Scan for the cell matching the given text and deliver its [x, y] coordinate at center. 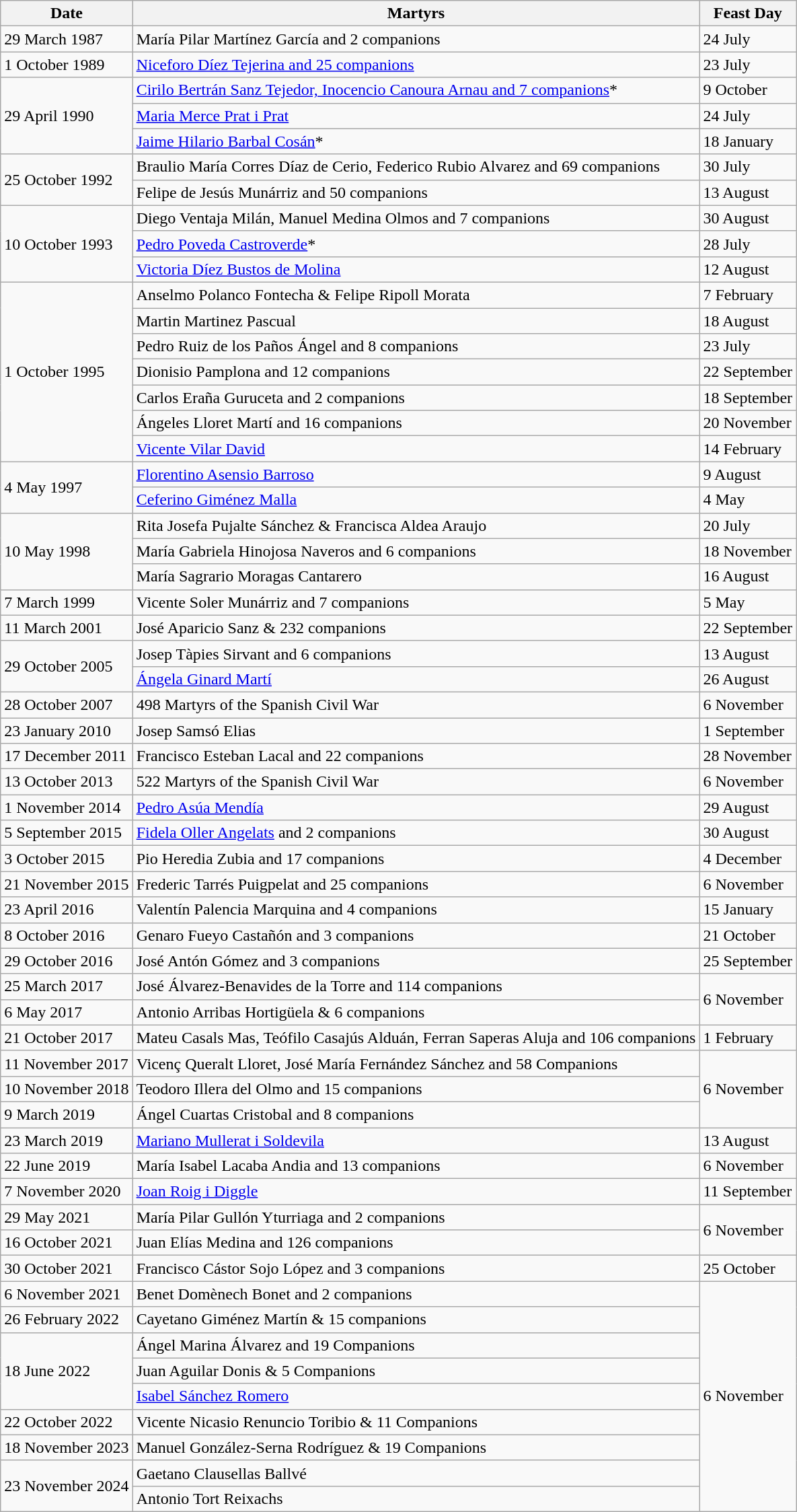
21 October 2017 [67, 1038]
Feast Day [748, 13]
26 February 2022 [67, 1320]
29 October 2005 [67, 666]
Pedro Poveda Castroverde* [416, 244]
29 August [748, 807]
6 November 2021 [67, 1294]
13 October 2013 [67, 782]
15 January [748, 910]
29 May 2021 [67, 1217]
14 February [748, 449]
1 October 1995 [67, 371]
Maria Merce Prat i Prat [416, 116]
Isabel Sánchez Romero [416, 1396]
16 October 2021 [67, 1243]
23 November 2024 [67, 1486]
18 November 2023 [67, 1447]
29 October 2016 [67, 961]
18 August [748, 321]
17 December 2011 [67, 756]
11 September [748, 1192]
Juan Aguilar Donis & 5 Companions [416, 1371]
29 April 1990 [67, 116]
Ángela Ginard Martí [416, 679]
Florentino Asensio Barroso [416, 474]
4 December [748, 859]
9 August [748, 474]
José Antón Gómez and 3 companions [416, 961]
7 February [748, 295]
Cirilo Bertrán Sanz Tejedor, Inocencio Canoura Arnau and 7 companions* [416, 90]
5 September 2015 [67, 833]
María Sagrario Moragas Cantarero [416, 577]
José Álvarez-Benavides de la Torre and 114 companions [416, 986]
8 October 2016 [67, 935]
16 August [748, 577]
José Aparicio Sanz & 232 companions [416, 628]
Felipe de Jesús Munárriz and 50 companions [416, 192]
Francisco Esteban Lacal and 22 companions [416, 756]
29 March 1987 [67, 39]
Fidela Oller Angelats and 2 companions [416, 833]
28 July [748, 244]
20 July [748, 526]
Mariano Mullerat i Soldevila [416, 1141]
Braulio María Corres Díaz de Cerio, Federico Rubio Alvarez and 69 companions [416, 167]
Manuel González-Serna Rodríguez & 19 Companions [416, 1447]
Rita Josefa Pujalte Sánchez & Francisca Aldea Araujo [416, 526]
28 October 2007 [67, 705]
Josep Tàpies Sirvant and 6 companions [416, 653]
22 October 2022 [67, 1422]
Francisco Cástor Sojo López and 3 companions [416, 1268]
Antonio Tort Reixachs [416, 1499]
1 September [748, 730]
4 May 1997 [67, 487]
12 August [748, 269]
23 January 2010 [67, 730]
7 March 1999 [67, 602]
1 October 1989 [67, 65]
Niceforo Díez Tejerina and 25 companions [416, 65]
1 February [748, 1038]
Gaetano Clausellas Ballvé [416, 1473]
25 October 1992 [67, 180]
5 May [748, 602]
21 October [748, 935]
9 March 2019 [67, 1114]
10 May 1998 [67, 551]
María Pilar Martínez García and 2 companions [416, 39]
9 October [748, 90]
522 Martyrs of the Spanish Civil War [416, 782]
Antonio Arribas Hortigüela & 6 companions [416, 1012]
22 June 2019 [67, 1166]
Pio Heredia Zubia and 17 companions [416, 859]
498 Martyrs of the Spanish Civil War [416, 705]
Joan Roig i Diggle [416, 1192]
11 November 2017 [67, 1063]
María Gabriela Hinojosa Naveros and 6 companions [416, 551]
Valentín Palencia Marquina and 4 companions [416, 910]
18 January [748, 141]
Josep Samsó Elias [416, 730]
7 November 2020 [67, 1192]
4 May [748, 500]
Teodoro Illera del Olmo and 15 companions [416, 1089]
23 April 2016 [67, 910]
Martin Martinez Pascual [416, 321]
28 November [748, 756]
26 August [748, 679]
11 March 2001 [67, 628]
18 September [748, 398]
6 May 2017 [67, 1012]
20 November [748, 423]
30 October 2021 [67, 1268]
25 September [748, 961]
25 March 2017 [67, 986]
Frederic Tarrés Puigpelat and 25 companions [416, 884]
3 October 2015 [67, 859]
Mateu Casals Mas, Teófilo Casajús Alduán, Ferran Saperas Aluja and 106 companions [416, 1038]
25 October [748, 1268]
Juan Elías Medina and 126 companions [416, 1243]
18 June 2022 [67, 1371]
Jaime Hilario Barbal Cosán* [416, 141]
23 March 2019 [67, 1141]
1 November 2014 [67, 807]
Vicenç Queralt Lloret, José María Fernández Sánchez and 58 Companions [416, 1063]
Ángel Cuartas Cristobal and 8 companions [416, 1114]
Vicente Soler Munárriz and 7 companions [416, 602]
Victoria Díez Bustos de Molina [416, 269]
Anselmo Polanco Fontecha & Felipe Ripoll Morata [416, 295]
10 October 1993 [67, 244]
Pedro Asúa Mendía [416, 807]
Ceferino Giménez Malla [416, 500]
Cayetano Giménez Martín & 15 companions [416, 1320]
Date [67, 13]
Pedro Ruiz de los Paños Ángel and 8 companions [416, 347]
Diego Ventaja Milán, Manuel Medina Olmos and 7 companions [416, 218]
Dionisio Pamplona and 12 companions [416, 372]
Vicente Vilar David [416, 449]
30 July [748, 167]
Ángeles Lloret Martí and 16 companions [416, 423]
Ángel Marina Álvarez and 19 Companions [416, 1345]
Vicente Nicasio Renuncio Toribio & 11 Companions [416, 1422]
10 November 2018 [67, 1089]
21 November 2015 [67, 884]
Martyrs [416, 13]
María Isabel Lacaba Andia and 13 companions [416, 1166]
Genaro Fueyo Castañón and 3 companions [416, 935]
18 November [748, 551]
Carlos Eraña Guruceta and 2 companions [416, 398]
Benet Domènech Bonet and 2 companions [416, 1294]
María Pilar Gullón Yturriaga and 2 companions [416, 1217]
